Return the (X, Y) coordinate for the center point of the cell that contains the specified text.  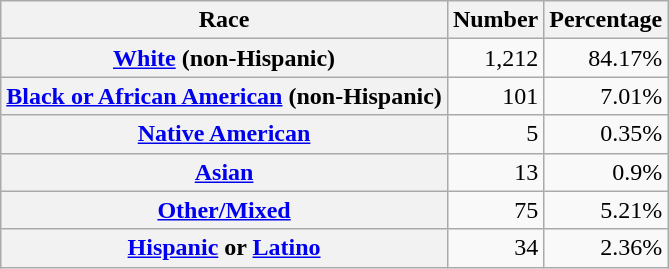
2.36% (606, 248)
0.9% (606, 172)
1,212 (495, 58)
0.35% (606, 134)
Asian (224, 172)
Black or African American (non-Hispanic) (224, 96)
7.01% (606, 96)
84.17% (606, 58)
Native American (224, 134)
13 (495, 172)
Other/Mixed (224, 210)
Race (224, 20)
Percentage (606, 20)
101 (495, 96)
White (non-Hispanic) (224, 58)
Hispanic or Latino (224, 248)
Number (495, 20)
34 (495, 248)
75 (495, 210)
5 (495, 134)
5.21% (606, 210)
